Output the [x, y] coordinate of the center of the cell containing the given text.  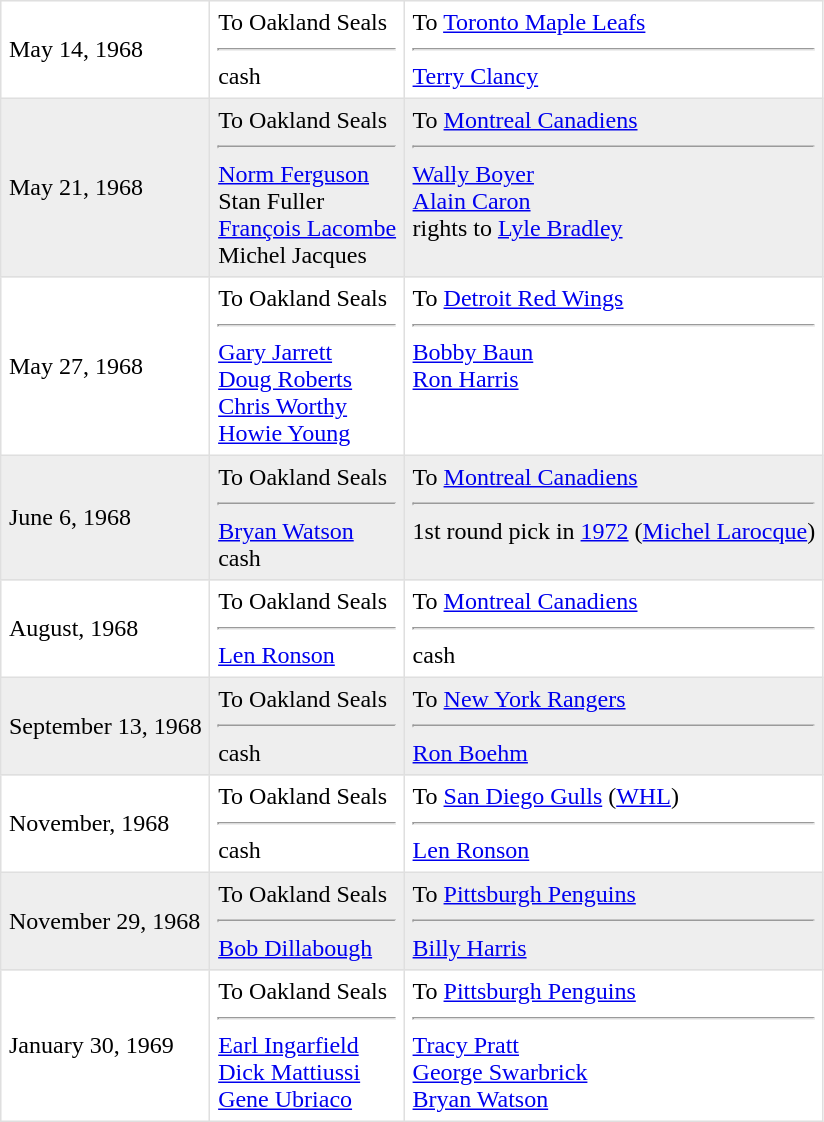
To New York Rangers Ron Boehm [614, 726]
To Oakland Seals Gary JarrettDoug RobertsChris WorthyHowie Young [307, 366]
January 30, 1969 [106, 1046]
To Oakland Seals Earl IngarfieldDick MattiussiGene Ubriaco [307, 1046]
To Pittsburgh Penguins Billy Harris [614, 921]
To Montreal Canadiens 1st round pick in 1972 (Michel Larocque) [614, 517]
To Montreal Canadiens cash [614, 629]
August, 1968 [106, 629]
June 6, 1968 [106, 517]
May 27, 1968 [106, 366]
To San Diego Gulls (WHL) Len Ronson [614, 824]
To Detroit Red Wings Bobby BaunRon Harris [614, 366]
To Pittsburgh Penguins Tracy PrattGeorge SwarbrickBryan Watson [614, 1046]
May 21, 1968 [106, 187]
To Montreal Canadiens Wally BoyerAlain Caronrights to Lyle Bradley [614, 187]
To Oakland Seals Bryan Watsoncash [307, 517]
To Oakland Seals Norm FergusonStan FullerFrançois LacombeMichel Jacques [307, 187]
May 14, 1968 [106, 50]
November 29, 1968 [106, 921]
To Oakland Seals Bob Dillabough [307, 921]
To Toronto Maple Leafs Terry Clancy [614, 50]
November, 1968 [106, 824]
September 13, 1968 [106, 726]
To Oakland Seals Len Ronson [307, 629]
